Extract the (X, Y) coordinate from the center of the cell holding the provided text.  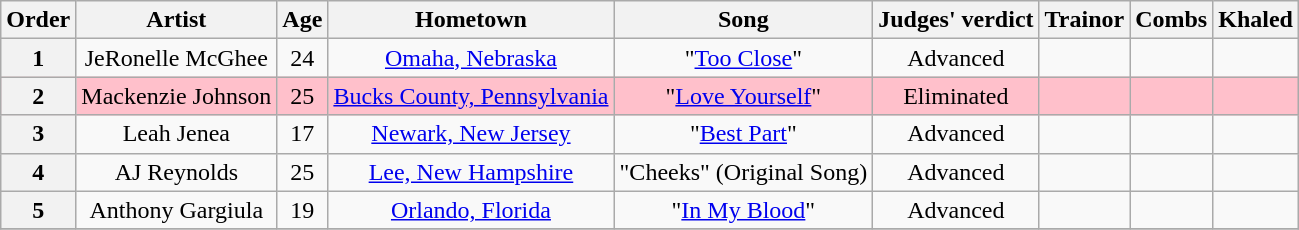
Eliminated (956, 96)
Hometown (471, 20)
Artist (176, 20)
Khaled (1256, 20)
Order (38, 20)
5 (38, 210)
"Best Part" (744, 134)
"Love Yourself" (744, 96)
Song (744, 20)
Newark, New Jersey (471, 134)
Omaha, Nebraska (471, 58)
Combs (1172, 20)
1 (38, 58)
Anthony Gargiula (176, 210)
Trainor (1084, 20)
24 (302, 58)
"In My Blood" (744, 210)
Judges' verdict (956, 20)
Bucks County, Pennsylvania (471, 96)
Leah Jenea (176, 134)
Lee, New Hampshire (471, 172)
17 (302, 134)
3 (38, 134)
JeRonelle McGhee (176, 58)
AJ Reynolds (176, 172)
4 (38, 172)
"Cheeks" (Original Song) (744, 172)
Age (302, 20)
Mackenzie Johnson (176, 96)
"Too Close" (744, 58)
2 (38, 96)
Orlando, Florida (471, 210)
19 (302, 210)
